Find where the given text appears and provide that cell's center as [X, Y] coordinate. 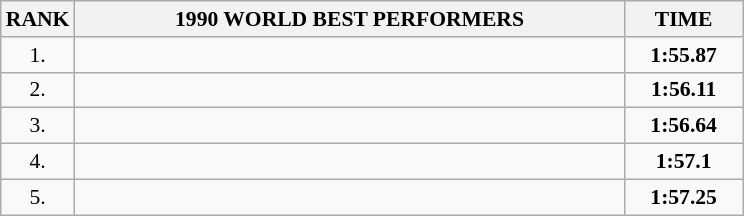
3. [38, 126]
1:57.25 [684, 197]
TIME [684, 19]
1:55.87 [684, 55]
1:56.64 [684, 126]
1:57.1 [684, 162]
2. [38, 90]
5. [38, 197]
RANK [38, 19]
1:56.11 [684, 90]
1. [38, 55]
4. [38, 162]
1990 WORLD BEST PERFORMERS [349, 19]
